Determine the (x, y) coordinate at the center of the cell enclosing the given text.  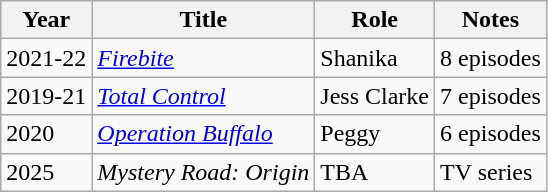
8 episodes (491, 58)
TBA (375, 172)
6 episodes (491, 134)
2025 (46, 172)
Mystery Road: Origin (204, 172)
Role (375, 20)
Title (204, 20)
Jess Clarke (375, 96)
Total Control (204, 96)
Shanika (375, 58)
2020 (46, 134)
Peggy (375, 134)
Firebite (204, 58)
2019-21 (46, 96)
Notes (491, 20)
Operation Buffalo (204, 134)
Year (46, 20)
7 episodes (491, 96)
2021-22 (46, 58)
TV series (491, 172)
